Find where the given text appears and provide that cell's center as [X, Y] coordinate. 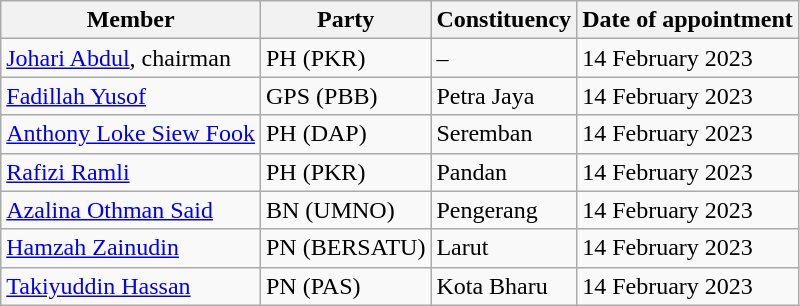
PH (DAP) [345, 134]
GPS (PBB) [345, 96]
Larut [504, 248]
Member [131, 20]
Azalina Othman Said [131, 210]
Seremban [504, 134]
BN (UMNO) [345, 210]
Party [345, 20]
Hamzah Zainudin [131, 248]
Kota Bharu [504, 286]
Date of appointment [688, 20]
Johari Abdul, chairman [131, 58]
Pandan [504, 172]
PN (BERSATU) [345, 248]
– [504, 58]
Rafizi Ramli [131, 172]
Anthony Loke Siew Fook [131, 134]
Constituency [504, 20]
PN (PAS) [345, 286]
Petra Jaya [504, 96]
Fadillah Yusof [131, 96]
Takiyuddin Hassan [131, 286]
Pengerang [504, 210]
